Capture the cell that displays the provided text and extract its [x, y] central coordinate. 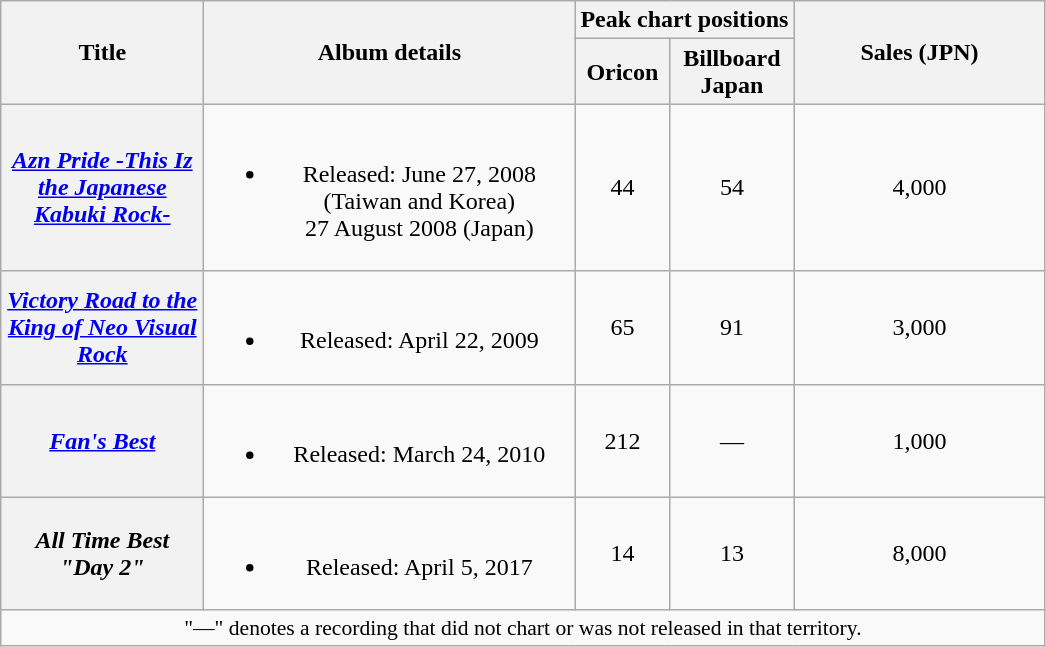
Album details [390, 52]
Fan's Best [102, 440]
Azn Pride -This Iz the Japanese Kabuki Rock- [102, 188]
Victory Road to the King of Neo Visual Rock [102, 328]
65 [622, 328]
Peak chart positions [684, 20]
BillboardJapan [732, 72]
1,000 [920, 440]
— [732, 440]
Oricon [622, 72]
44 [622, 188]
4,000 [920, 188]
"—" denotes a recording that did not chart or was not released in that territory. [523, 628]
Released: April 22, 2009 [390, 328]
Title [102, 52]
Released: June 27, 2008 (Taiwan and Korea)27 August 2008 (Japan) [390, 188]
All Time Best "Day 2" [102, 554]
Sales (JPN) [920, 52]
54 [732, 188]
14 [622, 554]
13 [732, 554]
8,000 [920, 554]
3,000 [920, 328]
Released: March 24, 2010 [390, 440]
Released: April 5, 2017 [390, 554]
212 [622, 440]
91 [732, 328]
